Capture the cell that displays the provided text and extract its [x, y] central coordinate. 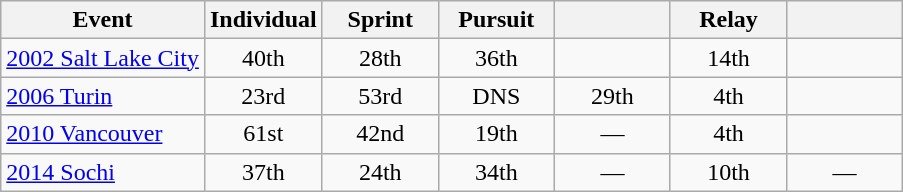
Relay [728, 20]
37th [263, 172]
2002 Salt Lake City [103, 58]
28th [380, 58]
Event [103, 20]
14th [728, 58]
36th [496, 58]
61st [263, 134]
10th [728, 172]
24th [380, 172]
2014 Sochi [103, 172]
2006 Turin [103, 96]
2010 Vancouver [103, 134]
40th [263, 58]
23rd [263, 96]
34th [496, 172]
19th [496, 134]
42nd [380, 134]
Sprint [380, 20]
53rd [380, 96]
Pursuit [496, 20]
Individual [263, 20]
DNS [496, 96]
29th [612, 96]
